Search for the cell housing the specified text and yield its [x, y] center coordinate. 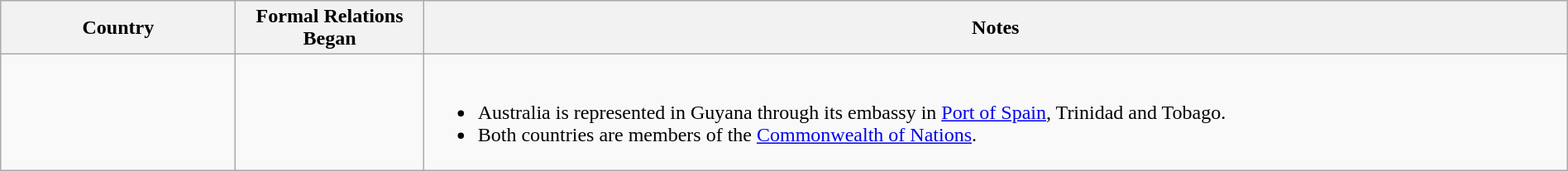
Notes [996, 28]
Formal Relations Began [329, 28]
Country [118, 28]
